Find where the given text appears and provide that cell's center as (X, Y) coordinate. 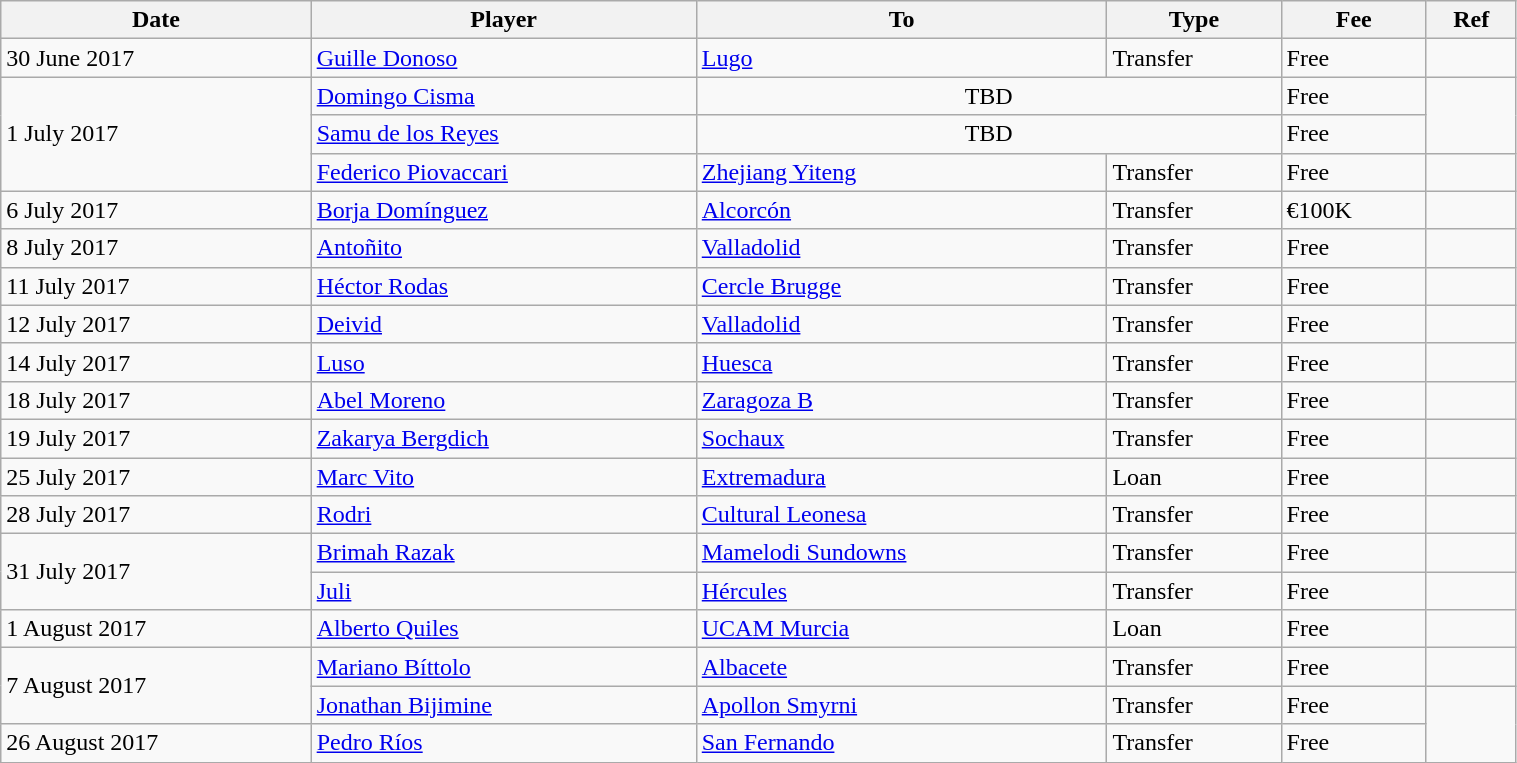
Samu de los Reyes (504, 134)
Date (156, 20)
Fee (1354, 20)
Pedro Ríos (504, 743)
Alcorcón (902, 210)
Juli (504, 591)
Jonathan Bijimine (504, 705)
€100K (1354, 210)
18 July 2017 (156, 400)
Cercle Brugge (902, 286)
Guille Donoso (504, 58)
Borja Domínguez (504, 210)
12 July 2017 (156, 324)
25 July 2017 (156, 477)
31 July 2017 (156, 572)
6 July 2017 (156, 210)
Extremadura (902, 477)
Zaragoza B (902, 400)
19 July 2017 (156, 438)
Cultural Leonesa (902, 515)
To (902, 20)
7 August 2017 (156, 686)
Rodri (504, 515)
Antoñito (504, 248)
UCAM Murcia (902, 629)
14 July 2017 (156, 362)
26 August 2017 (156, 743)
Hércules (902, 591)
Mamelodi Sundowns (902, 553)
Sochaux (902, 438)
Albacete (902, 667)
1 July 2017 (156, 134)
Deivid (504, 324)
Alberto Quiles (504, 629)
San Fernando (902, 743)
Federico Piovaccari (504, 172)
Abel Moreno (504, 400)
Zakarya Bergdich (504, 438)
Apollon Smyrni (902, 705)
11 July 2017 (156, 286)
Luso (504, 362)
8 July 2017 (156, 248)
Marc Vito (504, 477)
Zhejiang Yiteng (902, 172)
Domingo Cisma (504, 96)
Mariano Bíttolo (504, 667)
Brimah Razak (504, 553)
Type (1194, 20)
Player (504, 20)
30 June 2017 (156, 58)
Huesca (902, 362)
Lugo (902, 58)
Ref (1471, 20)
Héctor Rodas (504, 286)
28 July 2017 (156, 515)
1 August 2017 (156, 629)
